Return [x, y] of the center of cell containing provided text 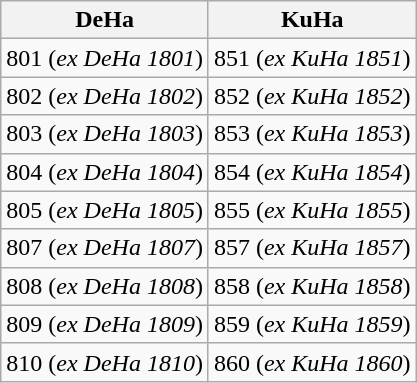
854 (ex KuHa 1854) [312, 172]
801 (ex DeHa 1801) [105, 58]
807 (ex DeHa 1807) [105, 248]
853 (ex KuHa 1853) [312, 134]
DeHa [105, 20]
852 (ex KuHa 1852) [312, 96]
858 (ex KuHa 1858) [312, 286]
804 (ex DeHa 1804) [105, 172]
860 (ex KuHa 1860) [312, 362]
802 (ex DeHa 1802) [105, 96]
859 (ex KuHa 1859) [312, 324]
855 (ex KuHa 1855) [312, 210]
808 (ex DeHa 1808) [105, 286]
810 (ex DeHa 1810) [105, 362]
851 (ex KuHa 1851) [312, 58]
857 (ex KuHa 1857) [312, 248]
KuHa [312, 20]
803 (ex DeHa 1803) [105, 134]
805 (ex DeHa 1805) [105, 210]
809 (ex DeHa 1809) [105, 324]
